Capture the cell that displays the provided text and extract its [x, y] central coordinate. 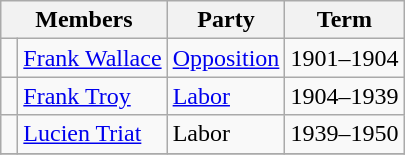
1904–1939 [344, 96]
Frank Wallace [92, 58]
Members [84, 20]
Opposition [226, 58]
Lucien Triat [92, 134]
Party [226, 20]
1939–1950 [344, 134]
Term [344, 20]
1901–1904 [344, 58]
Frank Troy [92, 96]
